Detect which cell encompasses the target text, then output its (x, y) center coordinate. 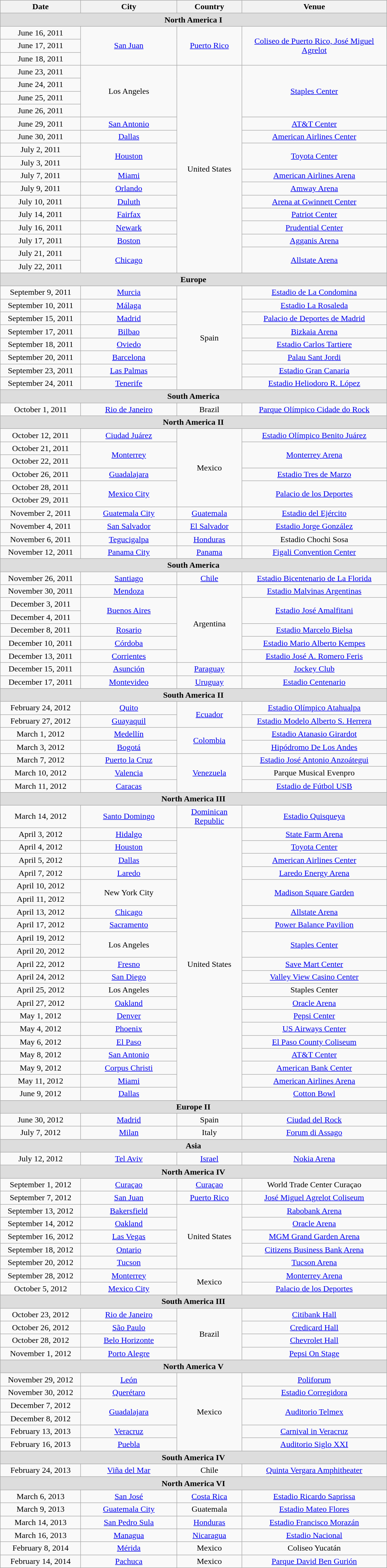
Bilbao (129, 331)
September 1, 2012 (41, 1185)
Managua (129, 1535)
Auditorio Telmex (314, 1412)
Rabobank Arena (314, 1211)
April 3, 2012 (41, 834)
December 8, 2011 (41, 630)
Bizkaia Arena (314, 331)
Tenerife (129, 383)
October 22, 2011 (41, 461)
Estadio de Fútbol USB (314, 786)
Medellín (129, 734)
Rosario (129, 630)
June 23, 2011 (41, 72)
North America VI (193, 1483)
October 29, 2011 (41, 500)
October 28, 2011 (41, 487)
Nokia Arena (314, 1159)
Ciudad Juárez (129, 435)
Bakersfield (129, 1211)
Estadio Malvinas Argentinas (314, 591)
City (129, 7)
September 15, 2011 (41, 318)
March 6, 2013 (41, 1496)
Chevrolet Hall (314, 1340)
Oviedo (129, 344)
Venezuela (210, 773)
Venue (314, 7)
May 6, 2012 (41, 1042)
Boston (129, 241)
Coliseo Yucatán (314, 1548)
Nicaragua (210, 1535)
Duluth (129, 202)
March 1, 2012 (41, 734)
Estadio Ricardo Saprissa (314, 1496)
San Diego (129, 977)
October 28, 2012 (41, 1340)
Prudential Center (314, 228)
El Paso County Coliseum (314, 1042)
May 9, 2012 (41, 1068)
April 25, 2012 (41, 990)
Dominican Republic (210, 817)
Estadio La Rosaleda (314, 305)
September 17, 2011 (41, 331)
Estadio Olímpico Benito Juárez (314, 435)
Estadio Quisqueya (314, 817)
Fairfax (129, 215)
Estadio Olímpico Atahualpa (314, 708)
Buenos Aires (129, 611)
Málaga (129, 305)
September 28, 2012 (41, 1276)
San Pedro Sula (129, 1522)
Denver (129, 1016)
March 14, 2012 (41, 817)
May 4, 2012 (41, 1029)
Estadio Chochi Sosa (314, 539)
Mérida (129, 1548)
November 12, 2011 (41, 552)
Panama City (129, 552)
Puebla (129, 1444)
March 11, 2012 (41, 786)
El Salvador (210, 526)
March 14, 2013 (41, 1522)
Córdoba (129, 643)
July 22, 2011 (41, 266)
Estadio Gran Canaria (314, 370)
Parque David Ben Gurión (314, 1561)
Ontario (129, 1250)
April 4, 2012 (41, 847)
April 19, 2012 (41, 938)
Valley View Casino Center (314, 977)
Valencia (129, 773)
Paraguay (210, 669)
July 21, 2011 (41, 253)
June 30, 2012 (41, 1120)
July 7, 2012 (41, 1133)
Estadio de La Condomina (314, 292)
February 24, 2012 (41, 708)
July 16, 2011 (41, 228)
Pachuca (129, 1561)
February 24, 2013 (41, 1470)
Credicard Hall (314, 1327)
Fresno (129, 964)
Estadio José A. Romero Feris (314, 656)
South America III (193, 1302)
Patriot Center (314, 215)
Asunción (129, 669)
Pepsi Center (314, 1016)
Estadio José Amalfitani (314, 611)
Veracruz (129, 1432)
July 7, 2011 (41, 176)
Milan (129, 1133)
March 16, 2013 (41, 1535)
September 20, 2011 (41, 357)
North America II (193, 422)
Parque Olímpico Cidade do Rock (314, 409)
Porto Alegre (129, 1353)
September 23, 2011 (41, 370)
Belo Horizonte (129, 1340)
José Miguel Agrelot Coliseum (314, 1197)
April 5, 2012 (41, 860)
Carnival in Veracruz (314, 1432)
American Bank Center (314, 1068)
September 10, 2011 (41, 305)
Panama (210, 552)
Viña del Mar (129, 1470)
Italy (210, 1133)
Save Mart Center (314, 964)
Las Palmas (129, 370)
Mendoza (129, 591)
León (129, 1379)
November 1, 2012 (41, 1353)
Murcia (129, 292)
State Farm Arena (314, 834)
September 7, 2012 (41, 1197)
July 9, 2011 (41, 189)
Laredo Energy Arena (314, 873)
Ciudad del Rock (314, 1120)
October 12, 2011 (41, 435)
Estadio Nacional (314, 1535)
November 6, 2011 (41, 539)
Estadio Heliodoro R. López (314, 383)
Laredo (129, 873)
Forum di Assago (314, 1133)
November 4, 2011 (41, 526)
Orlando (129, 189)
Cotton Bowl (314, 1094)
Auditorio Siglo XXI (314, 1444)
December 4, 2011 (41, 617)
April 22, 2012 (41, 964)
December 13, 2011 (41, 656)
April 10, 2012 (41, 886)
Citibank Hall (314, 1315)
February 8, 2014 (41, 1548)
March 3, 2012 (41, 747)
Europe (193, 279)
November 30, 2012 (41, 1392)
March 7, 2012 (41, 760)
Poliforum (314, 1379)
El Paso (129, 1042)
Tucson (129, 1263)
Corpus Christi (129, 1068)
Israel (210, 1159)
April 7, 2012 (41, 873)
Tegucigalpa (129, 539)
September 13, 2012 (41, 1211)
October 26, 2011 (41, 474)
Tucson Arena (314, 1263)
September 24, 2011 (41, 383)
Estadio Mario Alberto Kempes (314, 643)
April 27, 2012 (41, 1003)
Corrientes (129, 656)
São Paulo (129, 1327)
December 3, 2011 (41, 604)
May 8, 2012 (41, 1055)
July 14, 2011 (41, 215)
September 14, 2012 (41, 1224)
Hipódromo De Los Andes (314, 747)
February 16, 2013 (41, 1444)
September 18, 2011 (41, 344)
July 12, 2012 (41, 1159)
December 8, 2012 (41, 1418)
Citizens Business Bank Arena (314, 1250)
Estadio Corregidora (314, 1392)
Tel Aviv (129, 1159)
June 26, 2011 (41, 111)
Colombia (210, 740)
November 30, 2011 (41, 591)
July 17, 2011 (41, 241)
Quinta Vergara Amphitheater (314, 1470)
Estadio Carlos Tartiere (314, 344)
June 9, 2012 (41, 1094)
Estadio Jorge González (314, 526)
Estadio Atanasio Girardot (314, 734)
Puerto la Cruz (129, 760)
April 13, 2012 (41, 912)
New York City (129, 892)
Estadio Modelo Alberto S. Herrera (314, 721)
July 3, 2011 (41, 163)
Guayaquil (129, 721)
Barcelona (129, 357)
Palau Sant Jordi (314, 357)
Argentina (210, 624)
June 30, 2011 (41, 136)
Phoenix (129, 1029)
September 9, 2011 (41, 292)
South America IV (193, 1457)
South America II (193, 695)
December 15, 2011 (41, 669)
Querétaro (129, 1392)
North America I (193, 20)
December 17, 2011 (41, 682)
November 26, 2011 (41, 578)
San José (129, 1496)
June 24, 2011 (41, 85)
MGM Grand Garden Arena (314, 1237)
Costa Rica (210, 1496)
October 23, 2012 (41, 1315)
Power Balance Pavilion (314, 925)
Sacramento (129, 925)
Las Vegas (129, 1237)
February 13, 2013 (41, 1432)
December 10, 2011 (41, 643)
October 1, 2011 (41, 409)
Coliseo de Puerto Rico, José Miguel Agrelot (314, 46)
Palacio de Deportes de Madrid (314, 318)
Estadio Francisco Morazán (314, 1522)
Estadio Mateo Flores (314, 1509)
September 16, 2012 (41, 1237)
September 18, 2012 (41, 1250)
Figali Convention Center (314, 552)
World Trade Center Curaçao (314, 1185)
North America V (193, 1366)
December 7, 2012 (41, 1405)
Santo Domingo (129, 817)
Hidalgo (129, 834)
June 16, 2011 (41, 33)
May 11, 2012 (41, 1081)
Parque Musical Evenpro (314, 773)
July 2, 2011 (41, 149)
Agganis Arena (314, 241)
Date (41, 7)
North America IV (193, 1172)
February 27, 2012 (41, 721)
October 26, 2012 (41, 1327)
October 5, 2012 (41, 1289)
November 29, 2012 (41, 1379)
Estadio Tres de Marzo (314, 474)
Bogotá (129, 747)
March 9, 2013 (41, 1509)
November 2, 2011 (41, 513)
June 29, 2011 (41, 124)
October 21, 2011 (41, 448)
Europe II (193, 1107)
September 20, 2012 (41, 1263)
April 20, 2012 (41, 951)
Pepsi On Stage (314, 1353)
US Airways Center (314, 1029)
Estadio Marcelo Bielsa (314, 630)
Madison Square Garden (314, 892)
Uruguay (210, 682)
Amway Arena (314, 189)
May 1, 2012 (41, 1016)
Caracas (129, 786)
April 11, 2012 (41, 899)
April 24, 2012 (41, 977)
Montevideo (129, 682)
Jockey Club (314, 669)
Estadio José Antonio Anzoátegui (314, 760)
June 25, 2011 (41, 98)
March 10, 2012 (41, 773)
Santiago (129, 578)
February 14, 2014 (41, 1561)
Estadio Bicentenario de La Florida (314, 578)
Estadio del Ejército (314, 513)
North America III (193, 799)
Estadio Centenario (314, 682)
June 18, 2011 (41, 59)
Quito (129, 708)
Arena at Gwinnett Center (314, 202)
Ecuador (210, 714)
July 10, 2011 (41, 202)
Newark (129, 228)
Asia (193, 1146)
Country (210, 7)
June 17, 2011 (41, 46)
April 17, 2012 (41, 925)
San Salvador (129, 526)
